Pinpoint the cell where the given text exists, returning its [x, y] midpoint coordinate. 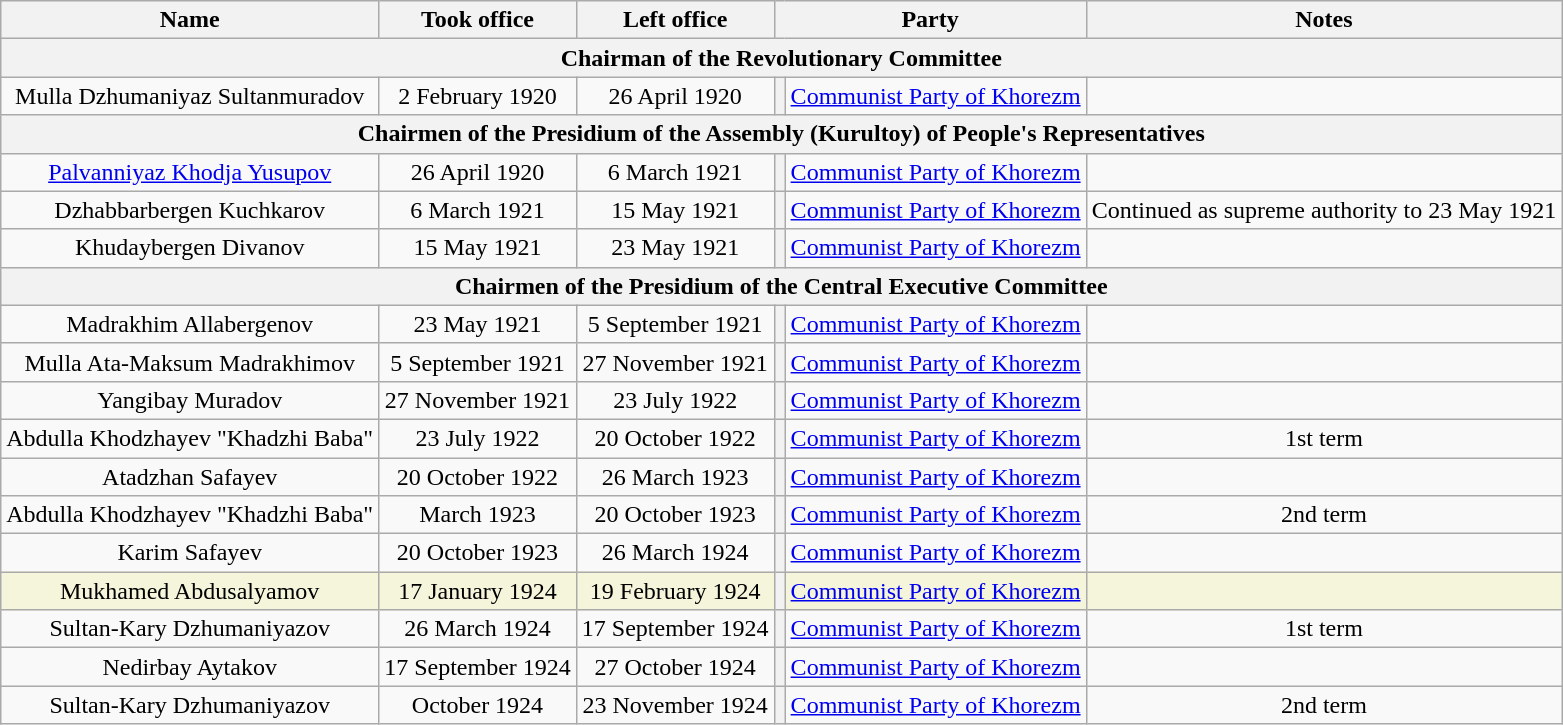
Mukhamed Abdusalyamov [190, 591]
Yangibay Muradov [190, 400]
October 1924 [478, 705]
17 January 1924 [478, 591]
2 February 1920 [478, 96]
Name [190, 20]
Palvanniyaz Khodja Yusupov [190, 172]
Party [930, 20]
Nedirbay Aytakov [190, 667]
Dzhabbarbergen Kuchkarov [190, 210]
Left office [675, 20]
23 November 1924 [675, 705]
Khudaybergen Divanov [190, 248]
Took office [478, 20]
Chairman of the Revolutionary Committee [782, 58]
26 March 1923 [675, 477]
Mulla Ata-Maksum Madrakhimov [190, 362]
27 October 1924 [675, 667]
March 1923 [478, 515]
Atadzhan Safayev [190, 477]
Chairmen of the Presidium of the Central Executive Committee [782, 286]
Karim Safayev [190, 553]
Mulla Dzhumaniyaz Sultanmuradov [190, 96]
19 February 1924 [675, 591]
Notes [1324, 20]
Continued as supreme authority to 23 May 1921 [1324, 210]
Madrakhim Allabergenov [190, 324]
Chairmen of the Presidium of the Assembly (Kurultoy) of People's Representatives [782, 134]
